Capture the cell that displays the provided text and extract its [x, y] central coordinate. 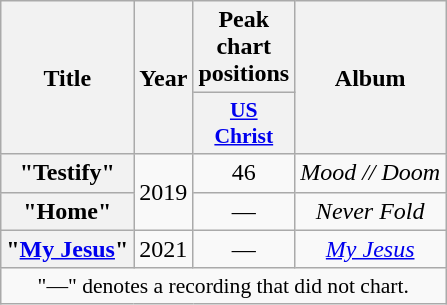
Title [68, 78]
Peak chart positions [244, 47]
2019 [164, 192]
My Jesus [370, 249]
"Testify" [68, 173]
Mood // Doom [370, 173]
2021 [164, 249]
"My Jesus" [68, 249]
Never Fold [370, 211]
"—" denotes a recording that did not chart. [224, 286]
USChrist [244, 124]
46 [244, 173]
Year [164, 78]
"Home" [68, 211]
Album [370, 78]
